Search for the cell housing the specified text and yield its (x, y) center coordinate. 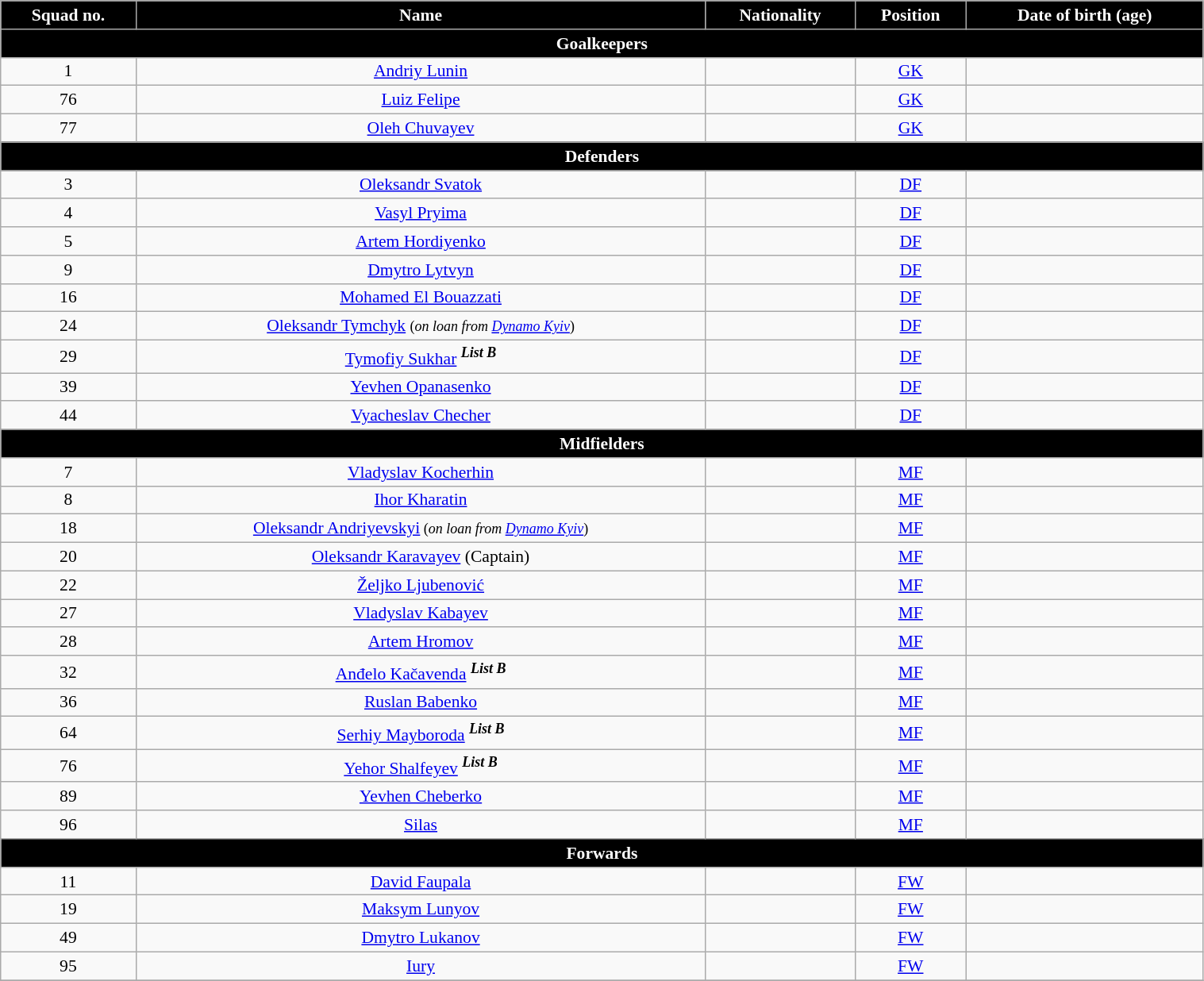
Goalkeepers (602, 44)
Dmytro Lytvyn (421, 270)
32 (68, 671)
19 (68, 910)
4 (68, 214)
7 (68, 472)
Maksym Lunyov (421, 910)
96 (68, 825)
39 (68, 387)
11 (68, 882)
77 (68, 129)
Oleksandr Andriyevskyi (on loan from Dynamo Kyiv) (421, 529)
Date of birth (age) (1084, 15)
49 (68, 938)
20 (68, 557)
Yehor Shalfeyev List B (421, 765)
Vladyslav Kabayev (421, 614)
95 (68, 967)
Vladyslav Kocherhin (421, 472)
18 (68, 529)
Squad no. (68, 15)
Serhiy Mayboroda List B (421, 733)
Ruslan Babenko (421, 703)
Position (910, 15)
Oleksandr Karavayev (Captain) (421, 557)
9 (68, 270)
Mohamed El Bouazzati (421, 298)
Iury (421, 967)
16 (68, 298)
44 (68, 416)
Dmytro Lukanov (421, 938)
3 (68, 185)
36 (68, 703)
24 (68, 326)
5 (68, 241)
Andriy Lunin (421, 71)
Forwards (602, 853)
Tymofiy Sukhar List B (421, 357)
Vyacheslav Checher (421, 416)
David Faupala (421, 882)
Defenders (602, 156)
27 (68, 614)
Yevhen Opanasenko (421, 387)
29 (68, 357)
Anđelo Kačavenda List B (421, 671)
Vasyl Pryima (421, 214)
Yevhen Cheberko (421, 797)
Željko Ljubenović (421, 585)
Artem Hordiyenko (421, 241)
28 (68, 642)
Nationality (780, 15)
Name (421, 15)
22 (68, 585)
89 (68, 797)
Ihor Kharatin (421, 500)
Silas (421, 825)
1 (68, 71)
Midfielders (602, 444)
Artem Hromov (421, 642)
Oleh Chuvayev (421, 129)
64 (68, 733)
Oleksandr Tymchyk (on loan from Dynamo Kyiv) (421, 326)
Luiz Felipe (421, 100)
8 (68, 500)
Oleksandr Svatok (421, 185)
